Determine the [X, Y] coordinate at the center of the cell enclosing the given text.  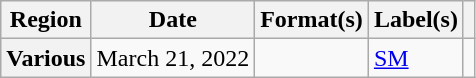
SM [416, 58]
Label(s) [416, 20]
Date [173, 20]
Various [46, 58]
Format(s) [312, 20]
Region [46, 20]
March 21, 2022 [173, 58]
